Identify which cell holds the provided text, then report its (X, Y) central coordinate. 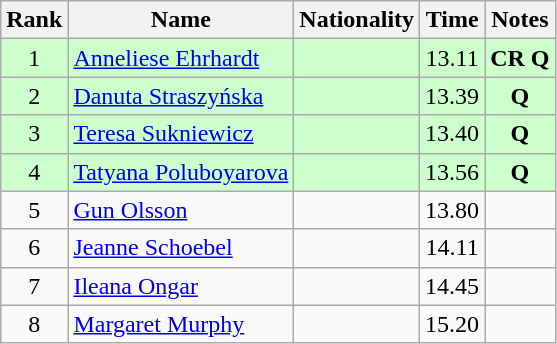
Time (452, 20)
15.20 (452, 324)
Teresa Sukniewicz (181, 134)
13.56 (452, 172)
Danuta Straszyńska (181, 96)
Rank (34, 20)
2 (34, 96)
8 (34, 324)
7 (34, 286)
13.80 (452, 210)
1 (34, 58)
6 (34, 248)
14.11 (452, 248)
CR Q (520, 58)
3 (34, 134)
Gun Olsson (181, 210)
Margaret Murphy (181, 324)
Tatyana Poluboyarova (181, 172)
Ileana Ongar (181, 286)
Name (181, 20)
13.11 (452, 58)
13.39 (452, 96)
5 (34, 210)
Jeanne Schoebel (181, 248)
Anneliese Ehrhardt (181, 58)
4 (34, 172)
14.45 (452, 286)
Notes (520, 20)
13.40 (452, 134)
Nationality (357, 20)
